Provide the (X, Y) coordinate of the cell's center where the given text is located.  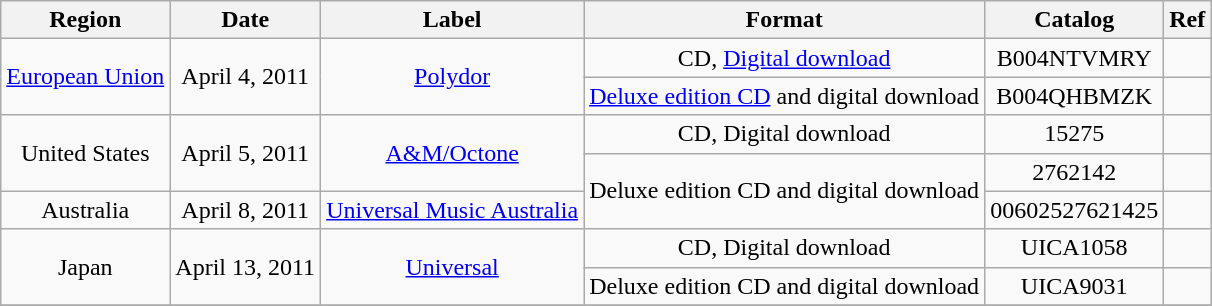
B004QHBMZK (1074, 96)
Region (86, 20)
United States (86, 153)
Polydor (452, 77)
15275 (1074, 134)
Date (246, 20)
Catalog (1074, 20)
UICA9031 (1074, 286)
UICA1058 (1074, 248)
Japan (86, 267)
B004NTVMRY (1074, 58)
A&M/Octone (452, 153)
European Union (86, 77)
Australia (86, 210)
Universal (452, 267)
Label (452, 20)
April 5, 2011 (246, 153)
April 4, 2011 (246, 77)
Format (784, 20)
Universal Music Australia (452, 210)
April 8, 2011 (246, 210)
00602527621425 (1074, 210)
April 13, 2011 (246, 267)
Ref (1188, 20)
2762142 (1074, 172)
